Determine the (x, y) coordinate at the center of the cell enclosing the given text.  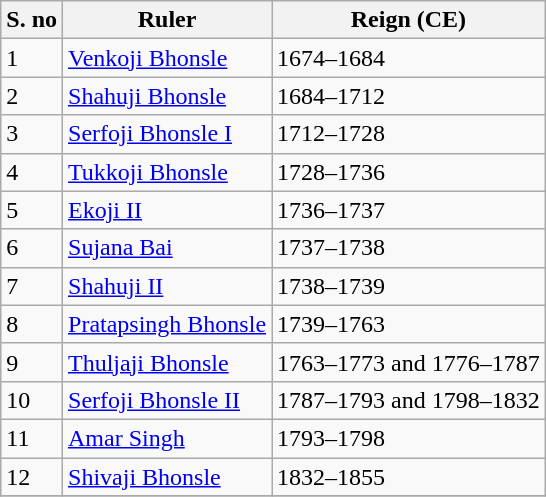
2 (32, 96)
1736–1737 (409, 210)
Pratapsingh Bhonsle (168, 324)
3 (32, 134)
4 (32, 172)
1 (32, 58)
Amar Singh (168, 438)
6 (32, 248)
Shahuji II (168, 286)
1728–1736 (409, 172)
1684–1712 (409, 96)
11 (32, 438)
8 (32, 324)
5 (32, 210)
1787–1793 and 1798–1832 (409, 400)
Ekoji II (168, 210)
Thuljaji Bhonsle (168, 362)
Ruler (168, 20)
Venkoji Bhonsle (168, 58)
1738–1739 (409, 286)
1739–1763 (409, 324)
1712–1728 (409, 134)
1832–1855 (409, 477)
Shahuji Bhonsle (168, 96)
9 (32, 362)
7 (32, 286)
1763–1773 and 1776–1787 (409, 362)
10 (32, 400)
Serfoji Bhonsle I (168, 134)
Tukkoji Bhonsle (168, 172)
S. no (32, 20)
Reign (CE) (409, 20)
Shivaji Bhonsle (168, 477)
1793–1798 (409, 438)
12 (32, 477)
1674–1684 (409, 58)
Sujana Bai (168, 248)
1737–1738 (409, 248)
Serfoji Bhonsle II (168, 400)
